Search for the cell housing the specified text and yield its (X, Y) center coordinate. 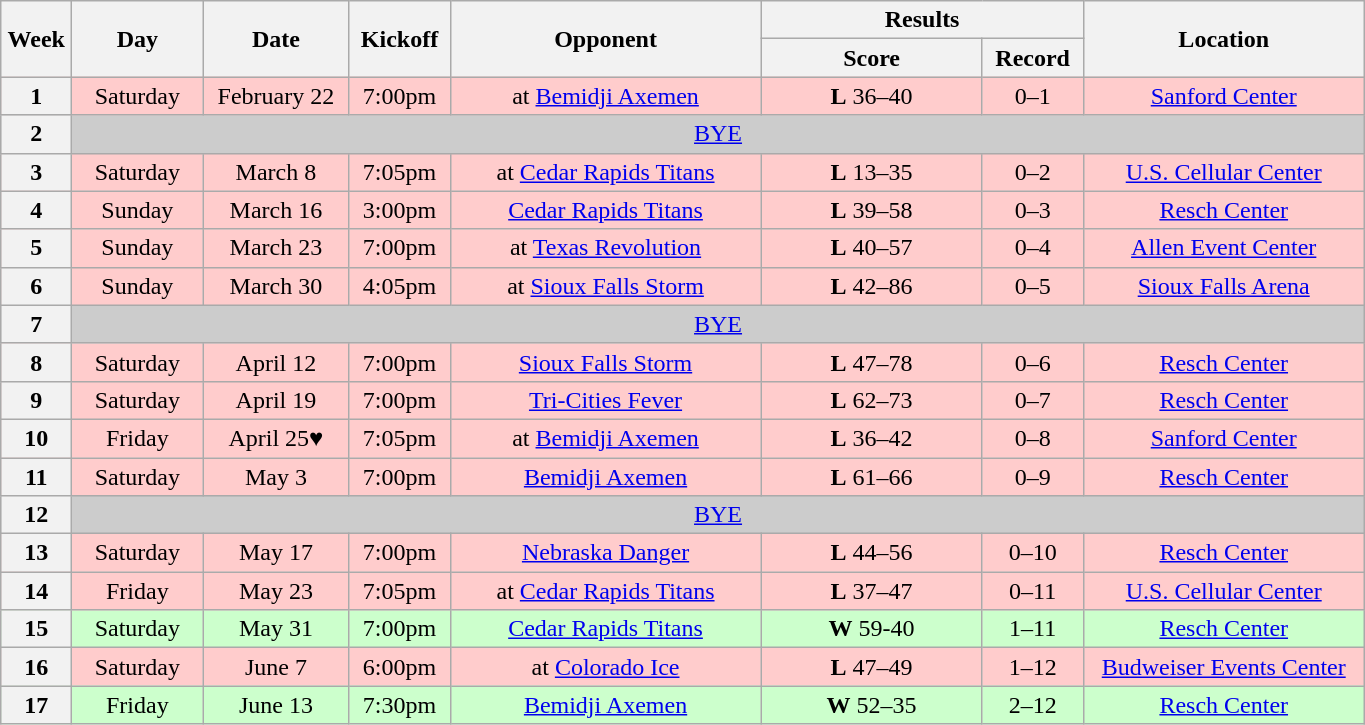
5 (36, 248)
L 62–73 (872, 400)
L 47–49 (872, 667)
1 (36, 96)
Kickoff (400, 39)
0–5 (1032, 286)
L 36–40 (872, 96)
0–1 (1032, 96)
L 36–42 (872, 438)
at Texas Revolution (606, 248)
at Colorado Ice (606, 667)
12 (36, 515)
June 7 (276, 667)
Nebraska Danger (606, 553)
Budweiser Events Center (1224, 667)
May 23 (276, 591)
15 (36, 629)
Location (1224, 39)
7:30pm (400, 705)
April 19 (276, 400)
13 (36, 553)
L 44–56 (872, 553)
0–8 (1032, 438)
2 (36, 134)
Allen Event Center (1224, 248)
L 40–57 (872, 248)
Sioux Falls Arena (1224, 286)
Tri-Cities Fever (606, 400)
L 13–35 (872, 172)
March 23 (276, 248)
0–3 (1032, 210)
L 37–47 (872, 591)
1–12 (1032, 667)
Results (922, 20)
14 (36, 591)
Score (872, 58)
L 47–78 (872, 362)
3 (36, 172)
at Sioux Falls Storm (606, 286)
17 (36, 705)
9 (36, 400)
0–11 (1032, 591)
10 (36, 438)
L 42–86 (872, 286)
Sioux Falls Storm (606, 362)
April 25♥ (276, 438)
March 8 (276, 172)
16 (36, 667)
May 31 (276, 629)
11 (36, 477)
0–4 (1032, 248)
Date (276, 39)
June 13 (276, 705)
February 22 (276, 96)
0–6 (1032, 362)
0–7 (1032, 400)
Record (1032, 58)
May 3 (276, 477)
Week (36, 39)
0–9 (1032, 477)
1–11 (1032, 629)
6 (36, 286)
8 (36, 362)
7 (36, 324)
L 61–66 (872, 477)
May 17 (276, 553)
4:05pm (400, 286)
March 16 (276, 210)
6:00pm (400, 667)
3:00pm (400, 210)
0–2 (1032, 172)
W 59-40 (872, 629)
4 (36, 210)
0–10 (1032, 553)
Day (138, 39)
Opponent (606, 39)
2–12 (1032, 705)
L 39–58 (872, 210)
W 52–35 (872, 705)
April 12 (276, 362)
March 30 (276, 286)
